Provide the (X, Y) coordinate of the cell's center where the given text is located.  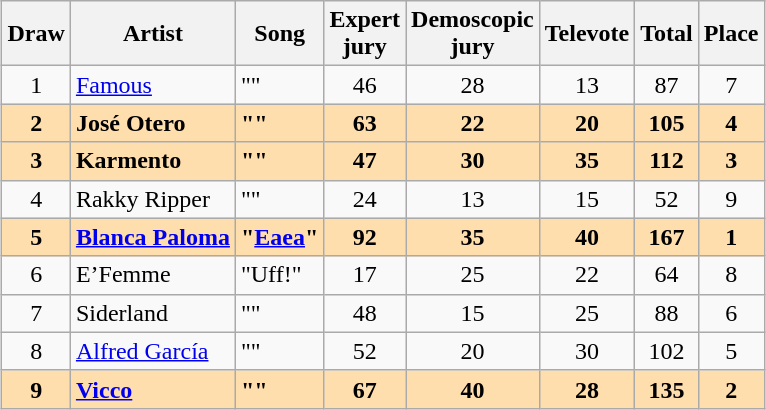
87 (667, 85)
Alfred García (152, 351)
67 (365, 389)
Televote (586, 34)
Draw (36, 34)
112 (667, 161)
Vicco (152, 389)
105 (667, 123)
102 (667, 351)
63 (365, 123)
Song (279, 34)
47 (365, 161)
135 (667, 389)
Place (731, 34)
José Otero (152, 123)
Blanca Paloma (152, 237)
46 (365, 85)
Karmento (152, 161)
17 (365, 275)
Artist (152, 34)
Siderland (152, 313)
88 (667, 313)
"Eaea" (279, 237)
48 (365, 313)
Rakky Ripper (152, 199)
92 (365, 237)
Demoscopicjury (473, 34)
Expertjury (365, 34)
64 (667, 275)
E’Femme (152, 275)
Famous (152, 85)
"Uff!" (279, 275)
24 (365, 199)
Total (667, 34)
167 (667, 237)
